For the text-containing cell, return its midpoint in (X, Y) coordinate format. 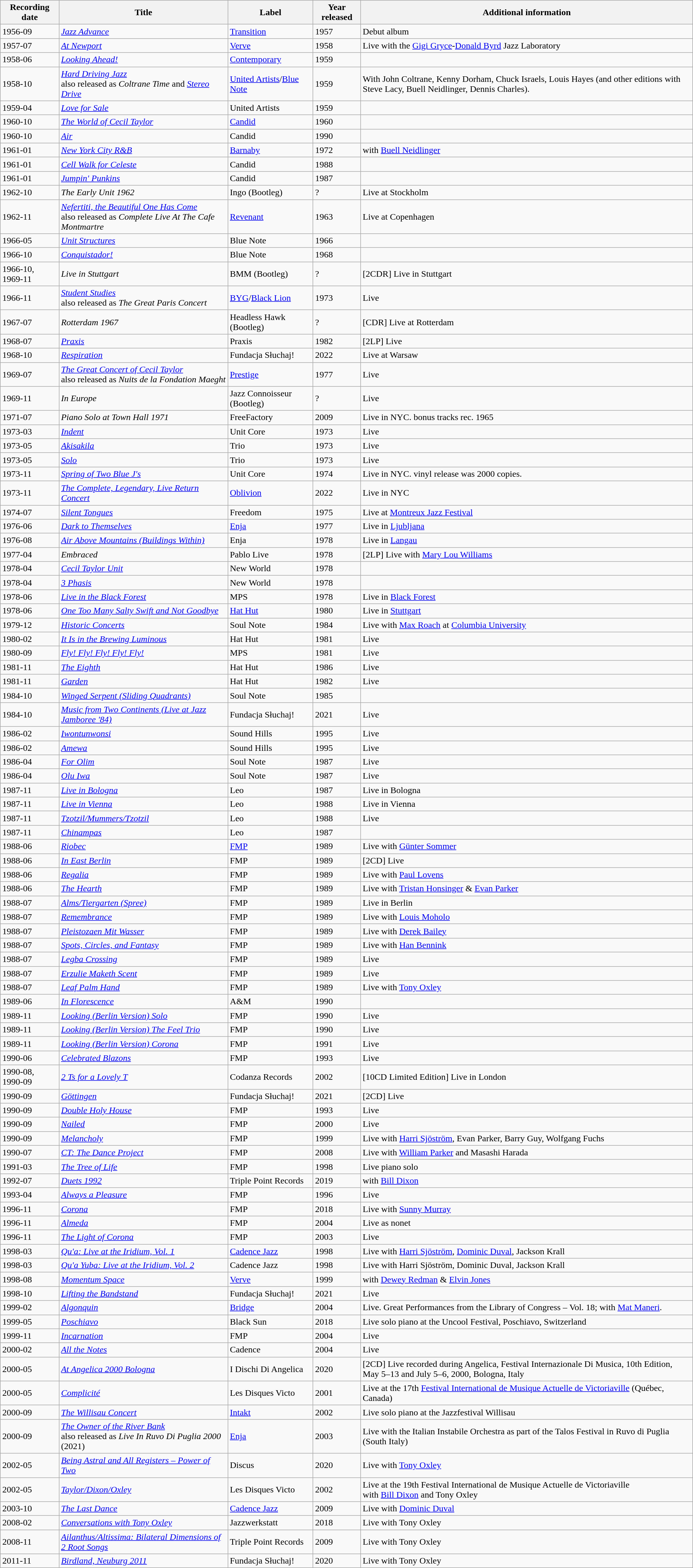
FreeFactory (270, 417)
Melancholy (143, 1138)
Bridge (270, 1308)
Live with Derek Bailey (526, 931)
Looking (Berlin Version) Solo (143, 1016)
The Light of Corona (143, 1237)
In Europe (143, 399)
1971-07 (30, 417)
Winged Serpent (Sliding Quadrants) (143, 695)
Jazzwerkstatt (270, 1523)
1980-02 (30, 639)
Remembrance (143, 917)
Live at the 17th Festival International de Musique Actuelle de Victoriaville (Québec, Canada) (526, 1393)
[2CDR] Live in Stuttgart (526, 274)
[CDR] Live at Rotterdam (526, 322)
1969-11 (30, 399)
One Too Many Salty Swift and Not Goodbye (143, 611)
1986 (337, 667)
The Eighth (143, 667)
1991-03 (30, 1166)
Live as nonet (526, 1223)
1956-09 (30, 31)
[2LP] Live with Mary Lou Williams (526, 555)
Spots, Circles, and Fantasy (143, 945)
1967-07 (30, 322)
2001 (337, 1393)
Cell Walk for Celeste (143, 164)
Silent Tongues (143, 512)
Live with the Italian Instabile Orchestra as part of the Talos Festival in Ruvo di Puglia (South Italy) (526, 1436)
The Early Unit 1962 (143, 192)
Year released (337, 13)
1966 (337, 241)
For Olim (143, 762)
Iwontunwonsi (143, 733)
Live. Great Performances from the Library of Congress – Vol. 18; with Mat Maneri. (526, 1308)
Live with Paul Lovens (526, 875)
with Dewey Redman & Elvin Jones (526, 1279)
Riobec (143, 846)
Oblivion (270, 493)
Legba Crossing (143, 959)
Complicité (143, 1393)
Garden (143, 681)
Nailed (143, 1124)
Discus (270, 1465)
Chinampas (143, 832)
Alms/Tiergarten (Spree) (143, 903)
In Florescence (143, 1002)
Erzulie Maketh Scent (143, 973)
Looking (Berlin Version) Corona (143, 1044)
1974-07 (30, 512)
The Tree of Life (143, 1166)
Live in Ljubljana (526, 526)
Looking (Berlin Version) The Feel Trio (143, 1030)
2000-02 (30, 1350)
Live with William Parker and Masashi Harada (526, 1152)
1984 (337, 625)
Live in Berlin (526, 903)
Live with the Gigi Gryce-Donald Byrd Jazz Laboratory (526, 46)
Leaf Palm Hand (143, 988)
Double Holy House (143, 1110)
Label (270, 13)
Tzotzil/Mummers/Tzotzil (143, 818)
1990-06 (30, 1058)
Live with Louis Moholo (526, 917)
Dark to Themselves (143, 526)
1963 (337, 216)
[2LP] Live (526, 341)
1957 (337, 31)
3 Phasis (143, 583)
1962-11 (30, 216)
Codanza Records (270, 1077)
Nefertiti, the Beautiful One Has Come also released as Complete Live At The Cafe Montmartre (143, 216)
Live at the 19th Festival International de Musique Actuelle de Victoriaville with Bill Dixon and Tony Oxley (526, 1489)
2008 (337, 1152)
1966-10, 1969-11 (30, 274)
1990-07 (30, 1152)
1999-02 (30, 1308)
Live with Günter Sommer (526, 846)
Almeda (143, 1223)
Jazz Connoisseur (Bootleg) (270, 399)
Historic Concerts (143, 625)
Indent (143, 432)
Taylor/Dixon/Oxley (143, 1489)
United Artists/Blue Note (270, 84)
Amewa (143, 748)
Qu'a Yuba: Live at the Iridium, Vol. 2 (143, 1265)
2011-11 (30, 1561)
Revenant (270, 216)
Transition (270, 31)
2019 (337, 1181)
Black Sun (270, 1322)
Live in NYC. bonus tracks rec. 1965 (526, 417)
Live with Dominic Duval (526, 1509)
Conquistador! (143, 255)
Live with Max Roach at Columbia University (526, 625)
Olu Iwa (143, 776)
1962-10 (30, 192)
Love for Sale (143, 108)
Student Studies also released as The Great Paris Concert (143, 298)
Live solo piano at the Uncool Festival, Poschiavo, Switzerland (526, 1322)
Live with Sunny Murray (526, 1209)
At Newport (143, 46)
Solo (143, 460)
At Angelica 2000 Bologna (143, 1369)
Lifting the Bandstand (143, 1294)
Being Astral and All Registers – Power of Two (143, 1465)
2008-11 (30, 1542)
1973-03 (30, 432)
It Is in the Brewing Luminous (143, 639)
1974 (337, 474)
Hard Driving Jazz also released as Coltrane Time and Stereo Drive (143, 84)
A&M (270, 1002)
Always a Pleasure (143, 1195)
United Artists (270, 108)
Momentum Space (143, 1279)
2003-10 (30, 1509)
Corona (143, 1209)
1966-10 (30, 255)
Music from Two Continents (Live at Jazz Jamboree '84) (143, 714)
New York City R&B (143, 150)
Live solo piano at the Jazzfestival Willisau (526, 1412)
1977-04 (30, 555)
1960 (337, 122)
The Hearth (143, 889)
1989-06 (30, 1002)
1979-12 (30, 625)
1976-08 (30, 540)
1976-06 (30, 526)
Debut album (526, 31)
[2CD] Live recorded during Angelica, Festival Internazionale Di Musica, 10th Edition, May 5–13 and July 5–6, 2000, Bologna, Italy (526, 1369)
Unit Structures (143, 241)
Barnaby (270, 150)
Piano Solo at Town Hall 1971 (143, 417)
Fly! Fly! Fly! Fly! Fly! (143, 653)
Poschiavo (143, 1322)
Air (143, 136)
BYG/Black Lion (270, 298)
In East Berlin (143, 860)
Respiration (143, 355)
Live in Black Forest (526, 597)
1958-06 (30, 60)
Cecil Taylor Unit (143, 569)
Live in NYC (526, 493)
The Willisau Concert (143, 1412)
The Complete, Legendary, Live Return Concert (143, 493)
Live at Montreux Jazz Festival (526, 512)
Live in Langau (526, 540)
with Bill Dixon (526, 1181)
2000 (337, 1124)
Akisakila (143, 446)
I Dischi Di Angelica (270, 1369)
1959-04 (30, 108)
BMM (Bootleg) (270, 274)
Live in the Black Forest (143, 597)
Looking Ahead! (143, 60)
Live at Warsaw (526, 355)
1992-07 (30, 1181)
The Great Concert of Cecil Taylor also released as Nuits de la Fondation Maeght (143, 374)
Ailanthus/Altissima: Bilateral Dimensions of 2 Root Songs (143, 1542)
Ingo (Bootleg) (270, 192)
Birdland, Neuburg 2011 (143, 1561)
Live with Harri Sjöström, Evan Parker, Barry Guy, Wolfgang Fuchs (526, 1138)
1966-11 (30, 298)
Live with Tristan Honsinger & Evan Parker (526, 889)
Air Above Mountains (Buildings Within) (143, 540)
1985 (337, 695)
Regalia (143, 875)
with Buell Neidlinger (526, 150)
1998-08 (30, 1279)
Algonquin (143, 1308)
Jazz Advance (143, 31)
1968-07 (30, 341)
1980-09 (30, 653)
[10CD Limited Edition] Live in London (526, 1077)
Live piano solo (526, 1166)
Live at Copenhagen (526, 216)
1999-05 (30, 1322)
Embraced (143, 555)
Göttingen (143, 1096)
Celebrated Blazons (143, 1058)
With John Coltrane, Kenny Dorham, Chuck Israels, Louis Hayes (and other editions with Steve Lacy, Buell Neidlinger, Dennis Charles). (526, 84)
All the Notes (143, 1350)
Live with Han Bennink (526, 945)
The World of Cecil Taylor (143, 122)
The Owner of the River Bank also released as Live In Ruvo Di Puglia 2000 (2021) (143, 1436)
Conversations with Tony Oxley (143, 1523)
Duets 1992 (143, 1181)
1968-10 (30, 355)
Jumpin' Punkins (143, 178)
Title (143, 13)
1993-04 (30, 1195)
2008-02 (30, 1523)
Qu'a: Live at the Iridium, Vol. 1 (143, 1251)
1958 (337, 46)
Spring of Two Blue J's (143, 474)
Cadence (270, 1350)
1980 (337, 611)
1998-10 (30, 1294)
Prestige (270, 374)
CT: The Dance Project (143, 1152)
Contemporary (270, 60)
1996 (337, 1195)
Headless Hawk (Bootleg) (270, 322)
Live in NYC. vinyl release was 2000 copies. (526, 474)
1969-07 (30, 374)
1999-11 (30, 1336)
Intakt (270, 1412)
1968 (337, 255)
Incarnation (143, 1336)
1957-07 (30, 46)
1990-08, 1990-09 (30, 1077)
Live at Stockholm (526, 192)
The Last Dance (143, 1509)
2 Ts for a Lovely T (143, 1077)
Additional information (526, 13)
Pleistozaen Mit Wasser (143, 931)
Freedom (270, 512)
Pablo Live (270, 555)
1966-05 (30, 241)
1991 (337, 1044)
Rotterdam 1967 (143, 322)
1972 (337, 150)
Recording date (30, 13)
1975 (337, 512)
1958-10 (30, 84)
